Search for the cell housing the specified text and yield its (x, y) center coordinate. 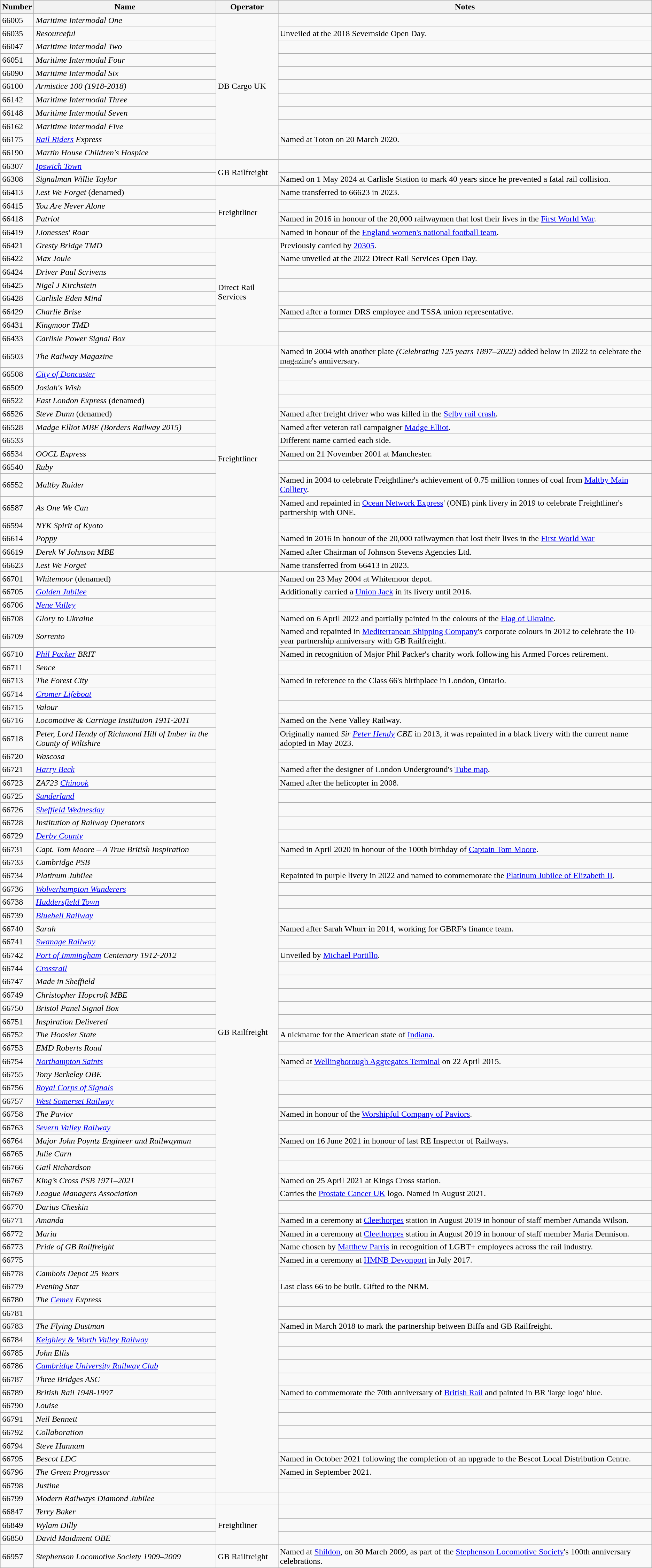
David Maidment OBE (125, 1538)
Named in honour of the England women's national football team. (465, 232)
Maritime Intermodal Six (125, 73)
Named at Shildon, on 30 March 2009, as part of the Stephenson Locomotive Society's 100th anniversary celebrations. (465, 1557)
66005 (17, 20)
Sarah (125, 929)
66720 (17, 756)
Neil Bennett (125, 1419)
OOCL Express (125, 454)
66701 (17, 578)
ZA723 Chinook (125, 783)
66780 (17, 1300)
66786 (17, 1366)
66713 (17, 681)
66775 (17, 1260)
Institution of Railway Operators (125, 822)
66716 (17, 720)
Named in a ceremony at Cleethorpes station in August 2019 in honour of staff member Maria Dennison. (465, 1233)
66711 (17, 668)
66755 (17, 1075)
66714 (17, 694)
66784 (17, 1340)
Bluebell Railway (125, 915)
Named on 6 April 2022 and partially painted in the colours of the Flag of Ukraine. (465, 618)
66100 (17, 86)
66771 (17, 1220)
66781 (17, 1313)
66789 (17, 1393)
Patriot (125, 219)
Capt. Tom Moore – A True British Inspiration (125, 849)
66594 (17, 525)
Steve Hannam (125, 1445)
Louise (125, 1406)
Named on 16 June 2021 in honour of last RE Inspector of Railways. (465, 1141)
66770 (17, 1207)
Phil Packer BRIT (125, 654)
Terry Baker (125, 1512)
Poppy (125, 539)
Cambois Depot 25 Years (125, 1273)
Ipswich Town (125, 166)
Stephenson Locomotive Society 1909–2009 (125, 1557)
66731 (17, 849)
66307 (17, 166)
66718 (17, 738)
City of Doncaster (125, 374)
Named in September 2021. (465, 1472)
66725 (17, 796)
Named in recognition of Major Phil Packer's charity work following his Armed Forces retirement. (465, 654)
66431 (17, 325)
66422 (17, 259)
66522 (17, 401)
Named in 2004 with another plate (Celebrating 125 years 1897–2022) added below in 2022 to celebrate the magazine's anniversary. (465, 356)
You Are Never Alone (125, 206)
Named in reference to the Class 66's birthplace in London, Ontario. (465, 681)
Sorrento (125, 637)
66850 (17, 1538)
66785 (17, 1353)
66614 (17, 539)
Named after veteran rail campaigner Madge Elliot. (465, 427)
Driver Paul Scrivens (125, 272)
Port of Immingham Centenary 1912-2012 (125, 955)
66778 (17, 1273)
Swanage Railway (125, 942)
Named in 2004 to celebrate Freightliner's achievement of 0.75 million tonnes of coal from Maltby Main Colliery. (465, 485)
66726 (17, 809)
66421 (17, 245)
Pride of GB Railfreight (125, 1247)
Named in 2016 in honour of the 20,000 railwaymen that lost their lives in the First World War (465, 539)
66766 (17, 1167)
Notes (465, 7)
A nickname for the American state of Indiana. (465, 1035)
League Managers Association (125, 1194)
66413 (17, 193)
66751 (17, 1021)
Collaboration (125, 1432)
Named at Wellingborough Aggregates Terminal on 22 April 2015. (465, 1061)
66526 (17, 414)
Made in Sheffield (125, 982)
66419 (17, 232)
Golden Jubilee (125, 592)
Ruby (125, 467)
The Flying Dustman (125, 1326)
Named in March 2018 to mark the partnership between Biffa and GB Railfreight. (465, 1326)
66705 (17, 592)
66794 (17, 1445)
66709 (17, 637)
66425 (17, 285)
66779 (17, 1287)
66415 (17, 206)
Maritime Intermodal One (125, 20)
66047 (17, 47)
66754 (17, 1061)
66142 (17, 100)
Sunderland (125, 796)
Resourceful (125, 33)
Major John Poyntz Engineer and Railwayman (125, 1141)
Christopher Hopcroft MBE (125, 995)
EMD Roberts Road (125, 1048)
66148 (17, 113)
West Somerset Railway (125, 1101)
Carlisle Eden Mind (125, 298)
Carlisle Power Signal Box (125, 338)
Evening Star (125, 1287)
66787 (17, 1379)
66733 (17, 863)
Repainted in purple livery in 2022 and named to commemorate the Platinum Jubilee of Elizabeth II. (465, 876)
Wolverhampton Wanderers (125, 889)
66428 (17, 298)
Inspiration Delivered (125, 1021)
66750 (17, 1008)
Martin House Children's Hospice (125, 153)
66729 (17, 836)
66791 (17, 1419)
66710 (17, 654)
Derek W Johnson MBE (125, 552)
Bristol Panel Signal Box (125, 1008)
Charlie Brise (125, 312)
Sheffield Wednesday (125, 809)
Originally named Sir Peter Hendy CBE in 2013, it was repainted in a black livery with the current name adopted in May 2023. (465, 738)
Northampton Saints (125, 1061)
Named in honour of the Worshipful Company of Paviors. (465, 1114)
66738 (17, 902)
Name transferred from 66413 in 2023. (465, 565)
66795 (17, 1459)
Cromer Lifeboat (125, 694)
Lionesses' Roar (125, 232)
66734 (17, 876)
Nigel J Kirchstein (125, 285)
Named in a ceremony at HMNB Devonport in July 2017. (465, 1260)
Julie Carn (125, 1154)
Additionally carried a Union Jack in its livery until 2016. (465, 592)
Operator (247, 7)
Max Joule (125, 259)
Named on 23 May 2004 at Whitemoor depot. (465, 578)
Gail Richardson (125, 1167)
66429 (17, 312)
66749 (17, 995)
Cambridge PSB (125, 863)
66764 (17, 1141)
The Pavior (125, 1114)
Direct Rail Services (247, 292)
66503 (17, 356)
66162 (17, 126)
66767 (17, 1180)
Lest We Forget (125, 565)
Maritime Intermodal Two (125, 47)
66744 (17, 968)
66619 (17, 552)
Name chosen by Matthew Parris in recognition of LGBT+ employees across the rail industry. (465, 1247)
Amanda (125, 1220)
66756 (17, 1088)
66533 (17, 440)
Darius Cheskin (125, 1207)
Platinum Jubilee (125, 876)
Named to commemorate the 70th anniversary of British Rail and painted in BR 'large logo' blue. (465, 1393)
Valour (125, 707)
Named at Toton on 20 March 2020. (465, 139)
66528 (17, 427)
Peter, Lord Hendy of Richmond Hill of Imber in the County of Wiltshire (125, 738)
Named after Chairman of Johnson Stevens Agencies Ltd. (465, 552)
Signalman Willie Taylor (125, 179)
66753 (17, 1048)
66752 (17, 1035)
66957 (17, 1557)
Harry Beck (125, 770)
Maritime Intermodal Five (125, 126)
Madge Elliot MBE (Borders Railway 2015) (125, 427)
Named in 2016 in honour of the 20,000 railwaymen that lost their lives in the First World War. (465, 219)
66790 (17, 1406)
66763 (17, 1128)
As One We Can (125, 508)
Rail Riders Express (125, 139)
Severn Valley Railway (125, 1128)
Previously carried by 20305. (465, 245)
66772 (17, 1233)
Royal Corps of Signals (125, 1088)
Named after Sarah Whurr in 2014, working for GBRF's finance team. (465, 929)
66792 (17, 1432)
66424 (17, 272)
Carries the Prostate Cancer UK logo. Named in August 2021. (465, 1194)
Named after the helicopter in 2008. (465, 783)
66708 (17, 618)
66769 (17, 1194)
66849 (17, 1525)
Glory to Ukraine (125, 618)
66798 (17, 1485)
The Forest City (125, 681)
Maritime Intermodal Seven (125, 113)
66509 (17, 388)
King’s Cross PSB 1971–2021 (125, 1180)
Josiah's Wish (125, 388)
66723 (17, 783)
Maltby Raider (125, 485)
John Ellis (125, 1353)
66739 (17, 915)
66552 (17, 485)
66799 (17, 1499)
66847 (17, 1512)
DB Cargo UK (247, 86)
Cambridge University Railway Club (125, 1366)
66758 (17, 1114)
66540 (17, 467)
Name (125, 7)
Huddersfield Town (125, 902)
66534 (17, 454)
Whitemoor (denamed) (125, 578)
66706 (17, 605)
Crossrail (125, 968)
66715 (17, 707)
The Railway Magazine (125, 356)
Named on 1 May 2024 at Carlisle Station to mark 40 years since he prevented a fatal rail collision. (465, 179)
Name transferred to 66623 in 2023. (465, 193)
66175 (17, 139)
Modern Railways Diamond Jubilee (125, 1499)
NYK Spirit of Kyoto (125, 525)
66742 (17, 955)
Named and repainted in Ocean Network Express' (ONE) pink livery in 2019 to celebrate Freightliner's partnership with ONE. (465, 508)
Tony Berkeley OBE (125, 1075)
Name unveiled at the 2022 Direct Rail Services Open Day. (465, 259)
Locomotive & Carriage Institution 1911-2011 (125, 720)
Named on 25 April 2021 at Kings Cross station. (465, 1180)
Bescot LDC (125, 1459)
66623 (17, 565)
Maria (125, 1233)
Steve Dunn (denamed) (125, 414)
66418 (17, 219)
Wascosa (125, 756)
Unveiled at the 2018 Severnside Open Day. (465, 33)
Armistice 100 (1918-2018) (125, 86)
66796 (17, 1472)
Justine (125, 1485)
Kingmoor TMD (125, 325)
66736 (17, 889)
British Rail 1948-1997 (125, 1393)
Sence (125, 668)
East London Express (denamed) (125, 401)
Maritime Intermodal Three (125, 100)
Unveiled by Michael Portillo. (465, 955)
66051 (17, 60)
Lest We Forget (denamed) (125, 193)
66773 (17, 1247)
Named on 21 November 2001 at Manchester. (465, 454)
66740 (17, 929)
66587 (17, 508)
66721 (17, 770)
Three Bridges ASC (125, 1379)
The Hoosier State (125, 1035)
Keighley & Worth Valley Railway (125, 1340)
The Cemex Express (125, 1300)
Nene Valley (125, 605)
66747 (17, 982)
Named in October 2021 following the completion of an upgrade to the Bescot Local Distribution Centre. (465, 1459)
66765 (17, 1154)
66741 (17, 942)
Named after freight driver who was killed in the Selby rail crash. (465, 414)
66308 (17, 179)
Different name carried each side. (465, 440)
Last class 66 to be built. Gifted to the NRM. (465, 1287)
Named in April 2020 in honour of the 100th birthday of Captain Tom Moore. (465, 849)
The Green Progressor (125, 1472)
66035 (17, 33)
Named after a former DRS employee and TSSA union representative. (465, 312)
66090 (17, 73)
66433 (17, 338)
66757 (17, 1101)
Maritime Intermodal Four (125, 60)
Derby County (125, 836)
Named on the Nene Valley Railway. (465, 720)
66190 (17, 153)
Named in a ceremony at Cleethorpes station in August 2019 in honour of staff member Amanda Wilson. (465, 1220)
66728 (17, 822)
66783 (17, 1326)
66508 (17, 374)
Wylam Dilly (125, 1525)
Number (17, 7)
Named after the designer of London Underground's Tube map. (465, 770)
Gresty Bridge TMD (125, 245)
